Scan for the cell matching the given text and deliver its [X, Y] coordinate at center. 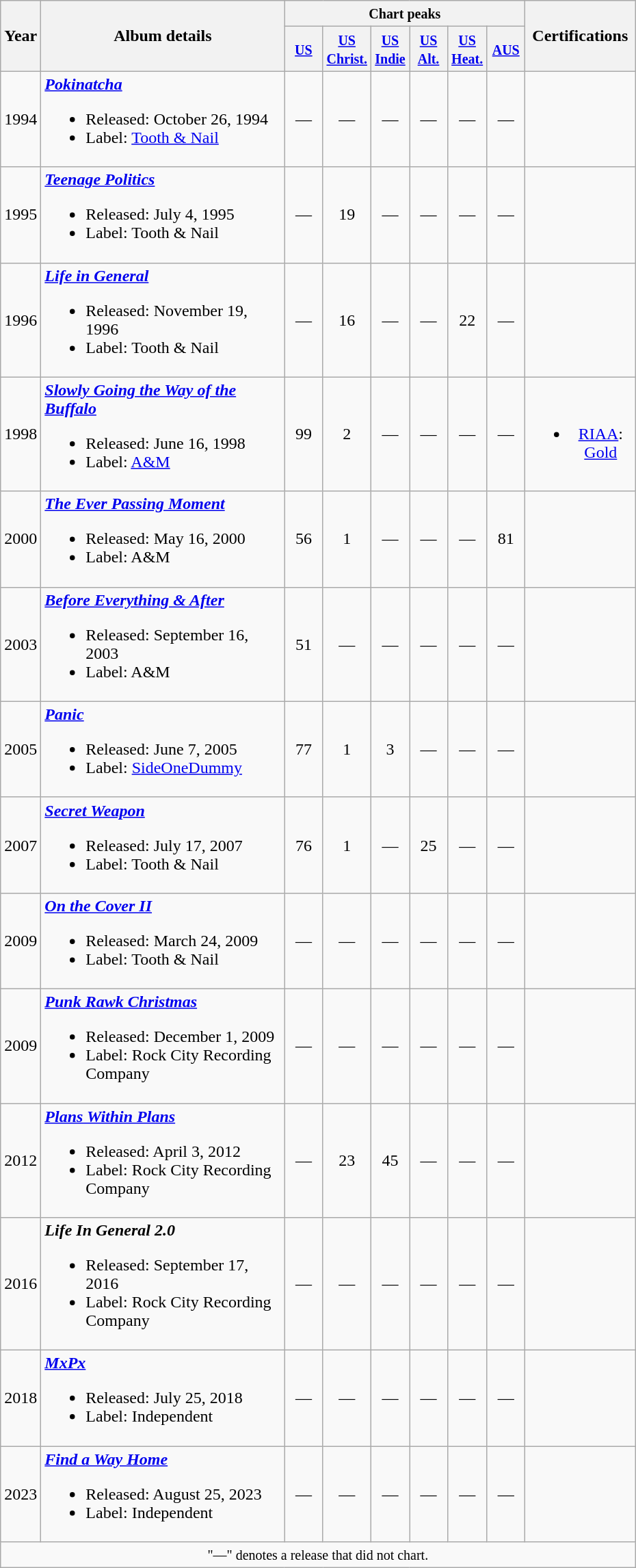
81 [506, 539]
PanicReleased: June 7, 2005Label: SideOneDummy [163, 749]
Teenage PoliticsReleased: July 4, 1995Label: Tooth & Nail [163, 215]
1996 [21, 320]
Secret WeaponReleased: July 17, 2007Label: Tooth & Nail [163, 845]
56 [304, 539]
Find a Way HomeReleased: August 25, 2023Label: Independent [163, 1494]
45 [390, 1160]
"—" denotes a release that did not chart. [318, 1555]
99 [304, 434]
1998 [21, 434]
Album details [163, 36]
Punk Rawk ChristmasReleased: December 1, 2009Label: Rock City Recording Company [163, 1045]
Slowly Going the Way of the BuffaloReleased: June 16, 1998Label: A&M [163, 434]
Chart peaks [405, 14]
2 [347, 434]
US Christ. [347, 49]
1994 [21, 119]
2018 [21, 1398]
US Heat. [468, 49]
25 [428, 845]
Before Everything & AfterReleased: September 16, 2003Label: A&M [163, 644]
77 [304, 749]
US [304, 49]
16 [347, 320]
US Indie [390, 49]
Certifications [580, 36]
Year [21, 36]
76 [304, 845]
2007 [21, 845]
22 [468, 320]
2016 [21, 1284]
3 [390, 749]
Life in GeneralReleased: November 19, 1996Label: Tooth & Nail [163, 320]
51 [304, 644]
1995 [21, 215]
2023 [21, 1494]
AUS [506, 49]
2003 [21, 644]
RIAA: Gold [580, 434]
Life In General 2.0Released: September 17, 2016Label: Rock City Recording Company [163, 1284]
2005 [21, 749]
Plans Within PlansReleased: April 3, 2012Label: Rock City Recording Company [163, 1160]
23 [347, 1160]
On the Cover IIReleased: March 24, 2009Label: Tooth & Nail [163, 941]
The Ever Passing MomentReleased: May 16, 2000Label: A&M [163, 539]
US Alt. [428, 49]
2012 [21, 1160]
2000 [21, 539]
PokinatchaReleased: October 26, 1994Label: Tooth & Nail [163, 119]
MxPxReleased: July 25, 2018Label: Independent [163, 1398]
19 [347, 215]
